Return the (x, y) coordinate for the center point of the cell that contains the specified text.  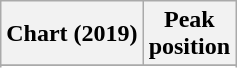
Chart (2019) (72, 34)
Peakposition (189, 34)
